Return the [x, y] coordinate for the center point of the cell that contains the specified text.  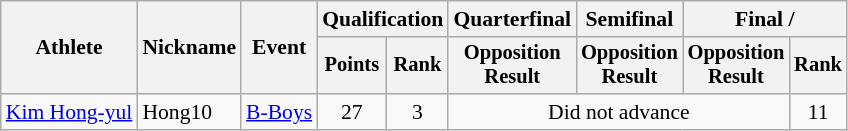
Nickname [189, 48]
Qualification [382, 19]
Athlete [70, 48]
Final / [765, 19]
Event [279, 48]
11 [818, 112]
Points [352, 66]
Hong10 [189, 112]
B-Boys [279, 112]
Quarterfinal [512, 19]
27 [352, 112]
Did not advance [618, 112]
Kim Hong-yul [70, 112]
3 [417, 112]
Semifinal [630, 19]
